Detect which cell encompasses the target text, then output its (X, Y) center coordinate. 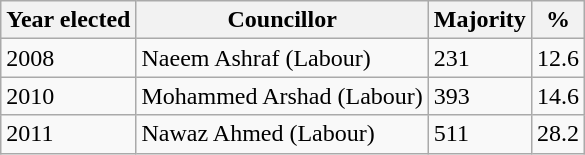
Nawaz Ahmed (Labour) (282, 134)
231 (480, 58)
Majority (480, 20)
28.2 (558, 134)
2008 (68, 58)
Councillor (282, 20)
2010 (68, 96)
% (558, 20)
Naeem Ashraf (Labour) (282, 58)
393 (480, 96)
12.6 (558, 58)
Mohammed Arshad (Labour) (282, 96)
Year elected (68, 20)
14.6 (558, 96)
511 (480, 134)
2011 (68, 134)
